Search for the cell housing the specified text and yield its (x, y) center coordinate. 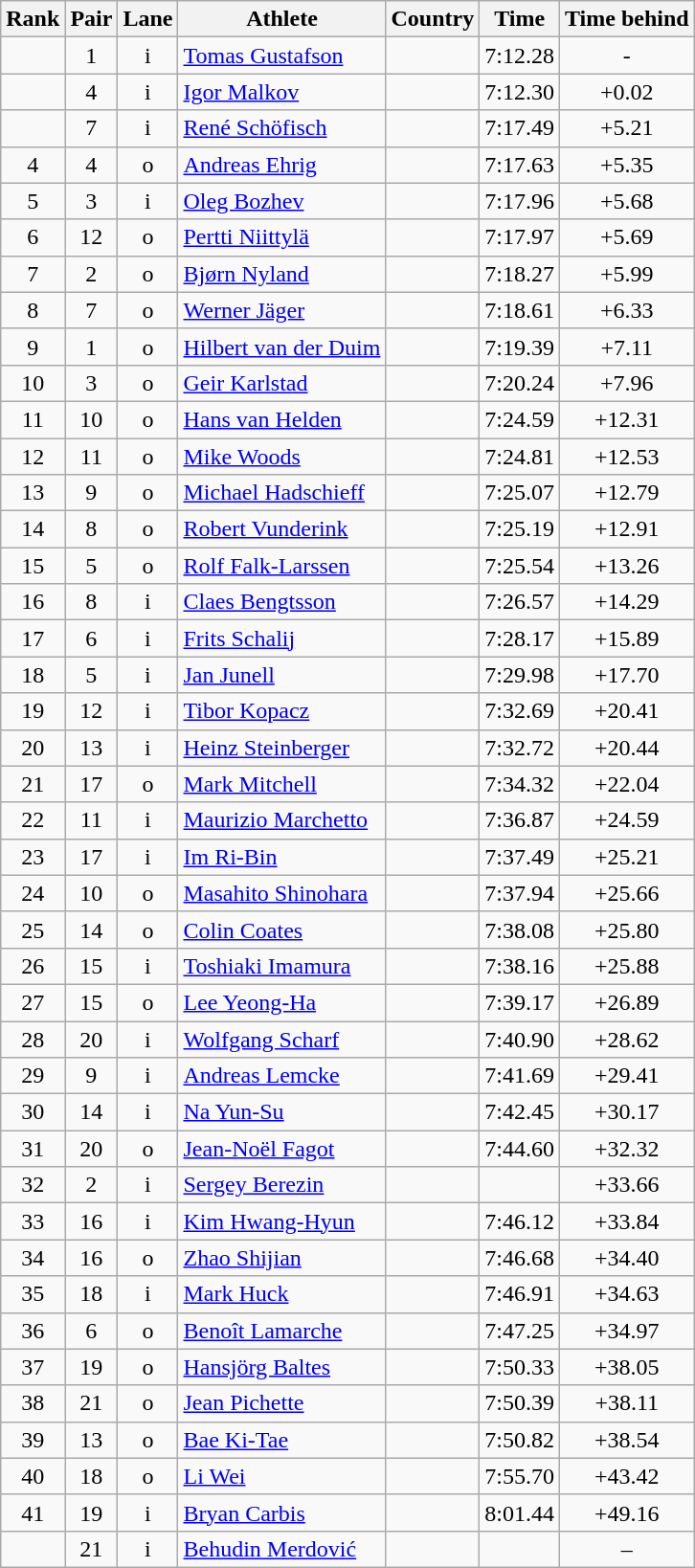
Zhao Shijian (281, 1258)
+17.70 (626, 675)
+12.53 (626, 457)
+0.02 (626, 92)
7:12.30 (520, 92)
Mark Huck (281, 1294)
7:19.39 (520, 347)
27 (33, 1002)
7:37.49 (520, 857)
7:34.32 (520, 784)
Maurizio Marchetto (281, 820)
+34.63 (626, 1294)
7:46.91 (520, 1294)
Mike Woods (281, 457)
28 (33, 1039)
+12.31 (626, 419)
Bjørn Nyland (281, 274)
Time behind (626, 19)
+20.44 (626, 748)
35 (33, 1294)
Robert Vunderink (281, 529)
+5.21 (626, 128)
Time (520, 19)
+12.79 (626, 493)
7:32.72 (520, 748)
7:18.61 (520, 310)
7:17.63 (520, 165)
Pair (92, 19)
Kim Hwang-Hyun (281, 1221)
+34.40 (626, 1258)
7:36.87 (520, 820)
+22.04 (626, 784)
Rolf Falk-Larssen (281, 566)
+33.66 (626, 1185)
+28.62 (626, 1039)
Geir Karlstad (281, 383)
Andreas Lemcke (281, 1076)
7:42.45 (520, 1112)
7:40.90 (520, 1039)
Rank (33, 19)
33 (33, 1221)
+43.42 (626, 1476)
Bryan Carbis (281, 1512)
+38.54 (626, 1440)
+14.29 (626, 602)
7:17.97 (520, 237)
+5.35 (626, 165)
Jan Junell (281, 675)
22 (33, 820)
31 (33, 1149)
Oleg Bozhev (281, 201)
Li Wei (281, 1476)
7:29.98 (520, 675)
Andreas Ehrig (281, 165)
7:46.12 (520, 1221)
Claes Bengtsson (281, 602)
Frits Schalij (281, 638)
Hansjörg Baltes (281, 1367)
7:44.60 (520, 1149)
Masahito Shinohara (281, 893)
+7.96 (626, 383)
37 (33, 1367)
Colin Coates (281, 930)
7:50.33 (520, 1367)
30 (33, 1112)
Tomas Gustafson (281, 56)
+25.66 (626, 893)
7:25.19 (520, 529)
7:17.96 (520, 201)
+33.84 (626, 1221)
7:26.57 (520, 602)
25 (33, 930)
7:20.24 (520, 383)
7:25.07 (520, 493)
Igor Malkov (281, 92)
+15.89 (626, 638)
8:01.44 (520, 1512)
+6.33 (626, 310)
Benoît Lamarche (281, 1331)
Na Yun-Su (281, 1112)
+20.41 (626, 711)
+26.89 (626, 1002)
Toshiaki Imamura (281, 966)
Bae Ki-Tae (281, 1440)
7:32.69 (520, 711)
7:38.16 (520, 966)
39 (33, 1440)
Im Ri-Bin (281, 857)
7:55.70 (520, 1476)
- (626, 56)
+5.99 (626, 274)
7:37.94 (520, 893)
+29.41 (626, 1076)
26 (33, 966)
7:28.17 (520, 638)
+5.69 (626, 237)
32 (33, 1185)
38 (33, 1403)
Country (433, 19)
+13.26 (626, 566)
+7.11 (626, 347)
Michael Hadschieff (281, 493)
Hans van Helden (281, 419)
+49.16 (626, 1512)
7:47.25 (520, 1331)
+5.68 (626, 201)
7:12.28 (520, 56)
23 (33, 857)
Lane (147, 19)
Athlete (281, 19)
Tibor Kopacz (281, 711)
7:50.82 (520, 1440)
+12.91 (626, 529)
+32.32 (626, 1149)
41 (33, 1512)
+34.97 (626, 1331)
7:39.17 (520, 1002)
24 (33, 893)
Wolfgang Scharf (281, 1039)
+25.80 (626, 930)
7:24.59 (520, 419)
Lee Yeong-Ha (281, 1002)
Jean Pichette (281, 1403)
+24.59 (626, 820)
7:50.39 (520, 1403)
Heinz Steinberger (281, 748)
7:46.68 (520, 1258)
29 (33, 1076)
7:18.27 (520, 274)
40 (33, 1476)
7:41.69 (520, 1076)
Sergey Berezin (281, 1185)
Hilbert van der Duim (281, 347)
Werner Jäger (281, 310)
7:38.08 (520, 930)
+30.17 (626, 1112)
+38.11 (626, 1403)
+25.21 (626, 857)
Behudin Merdović (281, 1549)
36 (33, 1331)
Mark Mitchell (281, 784)
+25.88 (626, 966)
Jean-Noël Fagot (281, 1149)
+38.05 (626, 1367)
7:24.81 (520, 457)
René Schöfisch (281, 128)
– (626, 1549)
Pertti Niittylä (281, 237)
34 (33, 1258)
7:17.49 (520, 128)
7:25.54 (520, 566)
